Find where the given text appears and provide that cell's center as [x, y] coordinate. 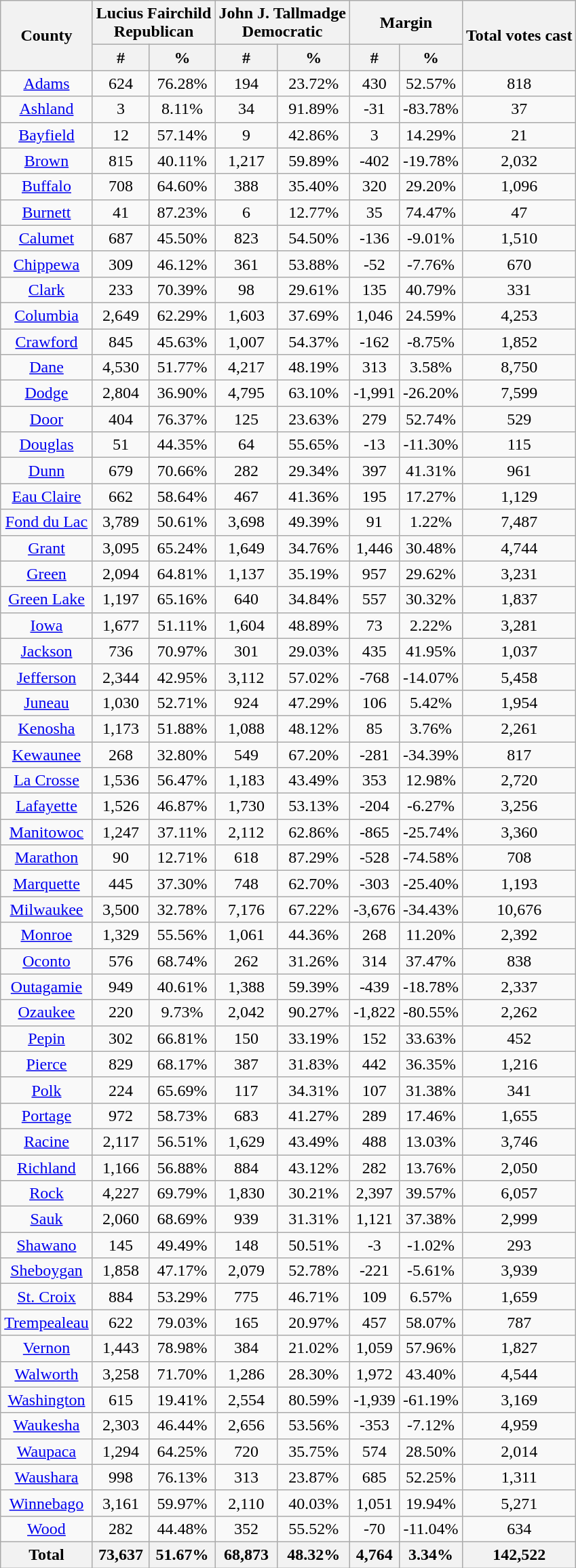
Sauk [46, 1219]
787 [519, 1322]
76.37% [182, 419]
Eau Claire [46, 496]
51.88% [182, 728]
42.86% [313, 135]
5,271 [519, 1503]
9 [246, 135]
29.34% [313, 471]
53.88% [313, 264]
-34.39% [430, 755]
-8.75% [430, 341]
445 [121, 884]
35 [375, 212]
46.87% [182, 806]
331 [519, 290]
41.95% [430, 651]
4,544 [519, 1374]
Oconto [46, 961]
-7.12% [430, 1426]
Brown [46, 161]
-3 [375, 1245]
5.42% [430, 703]
-1,822 [375, 1013]
64.81% [182, 574]
57.02% [313, 677]
1,858 [121, 1271]
165 [246, 1322]
68.17% [182, 1064]
1,446 [375, 548]
87.23% [182, 212]
1,217 [246, 161]
34 [246, 109]
-204 [375, 806]
-34.43% [430, 909]
Washington [46, 1400]
194 [246, 83]
224 [121, 1090]
314 [375, 961]
65.24% [182, 548]
40.03% [313, 1503]
41.27% [313, 1116]
-439 [375, 987]
46.44% [182, 1426]
8,750 [519, 368]
66.81% [182, 1038]
5,458 [519, 677]
31.26% [313, 961]
4,959 [519, 1426]
3,231 [519, 574]
1,030 [121, 703]
Crawford [46, 341]
Dodge [46, 393]
Portage [46, 1116]
40.11% [182, 161]
Pierce [46, 1064]
74.47% [430, 212]
662 [121, 496]
Juneau [46, 703]
46.12% [182, 264]
-865 [375, 832]
28.50% [430, 1451]
51 [121, 445]
20.97% [313, 1322]
34.76% [313, 548]
939 [246, 1219]
3,360 [519, 832]
Outagamie [46, 987]
Wood [46, 1529]
289 [375, 1116]
1,183 [246, 781]
48.32% [313, 1554]
Manitowoc [46, 832]
1,443 [121, 1348]
13.03% [430, 1141]
52.25% [430, 1477]
21.02% [313, 1348]
28.30% [313, 1374]
301 [246, 651]
549 [246, 755]
1,121 [375, 1219]
3,258 [121, 1374]
90 [121, 858]
2,804 [121, 393]
40.79% [430, 290]
2,060 [121, 1219]
2,050 [519, 1167]
2,392 [519, 935]
687 [121, 238]
24.59% [430, 315]
845 [121, 341]
972 [121, 1116]
56.51% [182, 1141]
Marathon [46, 858]
County [46, 35]
53.29% [182, 1297]
87.29% [313, 858]
1,659 [519, 1297]
6.57% [430, 1297]
1,037 [519, 651]
John J. TallmadgeDemocratic [282, 23]
488 [375, 1141]
748 [246, 884]
Fond du Lac [46, 522]
-25.40% [430, 884]
73,637 [121, 1554]
29.20% [430, 187]
45.63% [182, 341]
2,032 [519, 161]
-162 [375, 341]
404 [121, 419]
52.71% [182, 703]
-61.19% [430, 1400]
Rock [46, 1194]
Richland [46, 1167]
1,655 [519, 1116]
37.30% [182, 884]
-83.78% [430, 109]
2,110 [246, 1503]
55.52% [313, 1529]
Kenosha [46, 728]
40.61% [182, 987]
11.20% [430, 935]
-11.04% [430, 1529]
557 [375, 600]
529 [519, 419]
4,764 [375, 1554]
2,079 [246, 1271]
145 [121, 1245]
51.11% [182, 625]
-31 [375, 109]
59.97% [182, 1503]
-1,991 [375, 393]
2,303 [121, 1426]
Calumet [46, 238]
Dunn [46, 471]
9.73% [182, 1013]
62.29% [182, 315]
90.27% [313, 1013]
3,095 [121, 548]
21 [519, 135]
30.21% [313, 1194]
961 [519, 471]
65.16% [182, 600]
46.71% [313, 1297]
262 [246, 961]
Waukesha [46, 1426]
50.61% [182, 522]
12.98% [430, 781]
Waushara [46, 1477]
1,827 [519, 1348]
64.60% [182, 187]
49.49% [182, 1245]
65.69% [182, 1090]
106 [375, 703]
37 [519, 109]
457 [375, 1322]
19.94% [430, 1503]
52.74% [430, 419]
117 [246, 1090]
-281 [375, 755]
-528 [375, 858]
70.39% [182, 290]
109 [375, 1297]
150 [246, 1038]
-80.55% [430, 1013]
-303 [375, 884]
3.58% [430, 368]
-25.74% [430, 832]
56.47% [182, 781]
387 [246, 1064]
57.96% [430, 1348]
4,795 [246, 393]
2,999 [519, 1219]
78.98% [182, 1348]
1,852 [519, 341]
574 [375, 1451]
-6.27% [430, 806]
Buffalo [46, 187]
2,656 [246, 1426]
49.39% [313, 522]
59.39% [313, 987]
220 [121, 1013]
683 [246, 1116]
388 [246, 187]
1,837 [519, 600]
64.25% [182, 1451]
31.31% [313, 1219]
309 [121, 264]
1,536 [121, 781]
71.70% [182, 1374]
44.36% [313, 935]
Clark [46, 290]
2,649 [121, 315]
1,629 [246, 1141]
3,169 [519, 1400]
1,954 [519, 703]
924 [246, 703]
57.14% [182, 135]
56.88% [182, 1167]
3,789 [121, 522]
1,510 [519, 238]
2,344 [121, 677]
3,256 [519, 806]
19.41% [182, 1400]
1,604 [246, 625]
1,677 [121, 625]
52.78% [313, 1271]
3.34% [430, 1554]
Burnett [46, 212]
Columbia [46, 315]
1.22% [430, 522]
33.19% [313, 1038]
4,744 [519, 548]
-7.76% [430, 264]
624 [121, 83]
279 [375, 419]
43.40% [430, 1374]
54.50% [313, 238]
107 [375, 1090]
Kewaunee [46, 755]
Adams [46, 83]
2,261 [519, 728]
Polk [46, 1090]
Green Lake [46, 600]
36.90% [182, 393]
62.86% [313, 832]
51.77% [182, 368]
42.95% [182, 677]
41 [121, 212]
4,253 [519, 315]
2,337 [519, 987]
2.22% [430, 625]
91.89% [313, 109]
341 [519, 1090]
Monroe [46, 935]
Milwaukee [46, 909]
615 [121, 1400]
80.59% [313, 1400]
Waupaca [46, 1451]
23.72% [313, 83]
3,112 [246, 677]
4,530 [121, 368]
353 [375, 781]
818 [519, 83]
32.80% [182, 755]
1,526 [121, 806]
44.35% [182, 445]
1,173 [121, 728]
Lafayette [46, 806]
13.76% [430, 1167]
Chippewa [46, 264]
30.48% [430, 548]
69.79% [182, 1194]
68,873 [246, 1554]
63.10% [313, 393]
1,388 [246, 987]
Green [46, 574]
79.03% [182, 1322]
58.73% [182, 1116]
Ozaukee [46, 1013]
817 [519, 755]
1,129 [519, 496]
7,487 [519, 522]
-19.78% [430, 161]
58.07% [430, 1322]
Trempealeau [46, 1322]
23.87% [313, 1477]
6,057 [519, 1194]
838 [519, 961]
St. Croix [46, 1297]
640 [246, 600]
62.70% [313, 884]
1,972 [375, 1374]
Ashland [46, 109]
68.69% [182, 1219]
10,676 [519, 909]
Iowa [46, 625]
Total votes cast [519, 35]
233 [121, 290]
53.13% [313, 806]
670 [519, 264]
1,649 [246, 548]
1,329 [121, 935]
2,554 [246, 1400]
1,311 [519, 1477]
618 [246, 858]
679 [121, 471]
32.78% [182, 909]
397 [375, 471]
41.31% [430, 471]
43.12% [313, 1167]
31.38% [430, 1090]
47 [519, 212]
148 [246, 1245]
La Crosse [46, 781]
1,061 [246, 935]
1,730 [246, 806]
98 [246, 290]
4,217 [246, 368]
430 [375, 83]
2,094 [121, 574]
8.11% [182, 109]
Sheboygan [46, 1271]
576 [121, 961]
2,397 [375, 1194]
720 [246, 1451]
Lucius FairchildRepublican [153, 23]
823 [246, 238]
Douglas [46, 445]
-74.58% [430, 858]
-26.20% [430, 393]
1,137 [246, 574]
50.51% [313, 1245]
-5.61% [430, 1271]
67.20% [313, 755]
Dane [46, 368]
70.97% [182, 651]
47.29% [313, 703]
Jackson [46, 651]
12.71% [182, 858]
1,603 [246, 315]
51.67% [182, 1554]
Vernon [46, 1348]
17.27% [430, 496]
3,281 [519, 625]
3,500 [121, 909]
Walworth [46, 1374]
68.74% [182, 961]
293 [519, 1245]
775 [246, 1297]
14.29% [430, 135]
1,088 [246, 728]
302 [121, 1038]
1,059 [375, 1348]
152 [375, 1038]
-1,939 [375, 1400]
Door [46, 419]
37.38% [430, 1219]
-402 [375, 161]
1,046 [375, 315]
998 [121, 1477]
384 [246, 1348]
48.12% [313, 728]
47.17% [182, 1271]
195 [375, 496]
Bayfield [46, 135]
Racine [46, 1141]
44.48% [182, 1529]
91 [375, 522]
29.03% [313, 651]
2,117 [121, 1141]
45.50% [182, 238]
-70 [375, 1529]
34.31% [313, 1090]
Winnebago [46, 1503]
1,007 [246, 341]
7,176 [246, 909]
1,216 [519, 1064]
29.61% [313, 290]
33.63% [430, 1038]
4,227 [121, 1194]
1,193 [519, 884]
52.57% [430, 83]
67.22% [313, 909]
435 [375, 651]
37.47% [430, 961]
76.13% [182, 1477]
48.19% [313, 368]
1,197 [121, 600]
12.77% [313, 212]
34.84% [313, 600]
125 [246, 419]
442 [375, 1064]
135 [375, 290]
64 [246, 445]
76.28% [182, 83]
-768 [375, 677]
Jefferson [46, 677]
815 [121, 161]
2,014 [519, 1451]
54.37% [313, 341]
12 [121, 135]
1,051 [375, 1503]
Total [46, 1554]
467 [246, 496]
37.69% [313, 315]
55.56% [182, 935]
2,112 [246, 832]
30.32% [430, 600]
-52 [375, 264]
320 [375, 187]
1,247 [121, 832]
142,522 [519, 1554]
85 [375, 728]
-14.07% [430, 677]
3,161 [121, 1503]
3,939 [519, 1271]
622 [121, 1322]
23.63% [313, 419]
7,599 [519, 393]
59.89% [313, 161]
-3,676 [375, 909]
-18.78% [430, 987]
6 [246, 212]
73 [375, 625]
-11.30% [430, 445]
3,698 [246, 522]
35.40% [313, 187]
70.66% [182, 471]
31.83% [313, 1064]
957 [375, 574]
361 [246, 264]
55.65% [313, 445]
-221 [375, 1271]
1,294 [121, 1451]
2,262 [519, 1013]
48.89% [313, 625]
115 [519, 445]
685 [375, 1477]
36.35% [430, 1064]
37.11% [182, 832]
1,830 [246, 1194]
29.62% [430, 574]
3,746 [519, 1141]
35.75% [313, 1451]
352 [246, 1529]
58.64% [182, 496]
1,166 [121, 1167]
1,286 [246, 1374]
634 [519, 1529]
Grant [46, 548]
736 [121, 651]
Margin [406, 23]
-13 [375, 445]
Pepin [46, 1038]
35.19% [313, 574]
2,720 [519, 781]
1,096 [519, 187]
829 [121, 1064]
-9.01% [430, 238]
Marquette [46, 884]
Shawano [46, 1245]
53.56% [313, 1426]
949 [121, 987]
39.57% [430, 1194]
-1.02% [430, 1245]
17.46% [430, 1116]
-353 [375, 1426]
-136 [375, 238]
3.76% [430, 728]
452 [519, 1038]
2,042 [246, 1013]
41.36% [313, 496]
